Locate the cell with the specified text and output its [x, y] center coordinate. 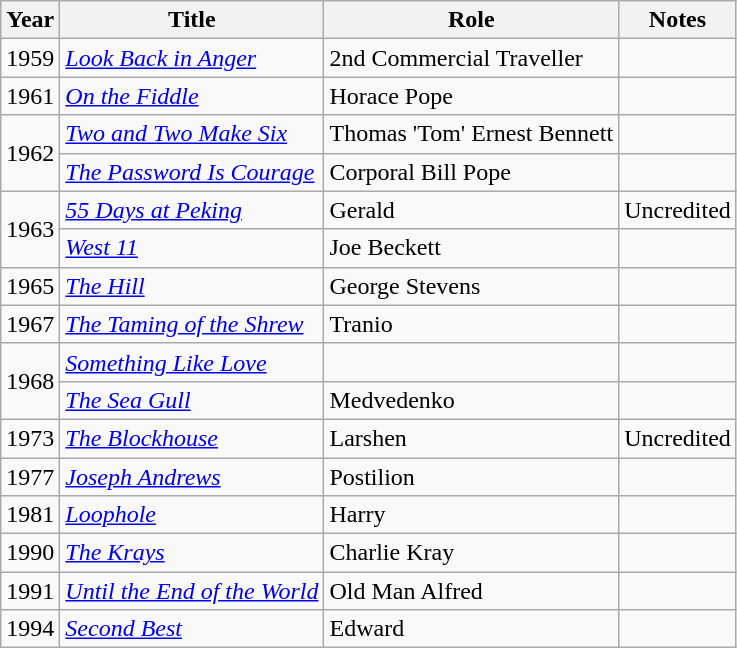
Role [472, 20]
1991 [30, 591]
Until the End of the World [192, 591]
1968 [30, 381]
Gerald [472, 210]
Edward [472, 629]
On the Fiddle [192, 96]
Look Back in Anger [192, 58]
1981 [30, 515]
Medvedenko [472, 400]
The Password Is Courage [192, 172]
Corporal Bill Pope [472, 172]
The Krays [192, 553]
Joe Beckett [472, 248]
The Blockhouse [192, 438]
Notes [678, 20]
1965 [30, 286]
1961 [30, 96]
Larshen [472, 438]
Harry [472, 515]
George Stevens [472, 286]
Charlie Kray [472, 553]
Year [30, 20]
1959 [30, 58]
Loophole [192, 515]
Title [192, 20]
2nd Commercial Traveller [472, 58]
The Taming of the Shrew [192, 324]
Tranio [472, 324]
Second Best [192, 629]
Two and Two Make Six [192, 134]
1977 [30, 477]
Something Like Love [192, 362]
1962 [30, 153]
1967 [30, 324]
West 11 [192, 248]
Joseph Andrews [192, 477]
The Hill [192, 286]
Old Man Alfred [472, 591]
1973 [30, 438]
1994 [30, 629]
Postilion [472, 477]
The Sea Gull [192, 400]
55 Days at Peking [192, 210]
1990 [30, 553]
Horace Pope [472, 96]
1963 [30, 229]
Thomas 'Tom' Ernest Bennett [472, 134]
